Pinpoint the cell where the given text exists, returning its (X, Y) midpoint coordinate. 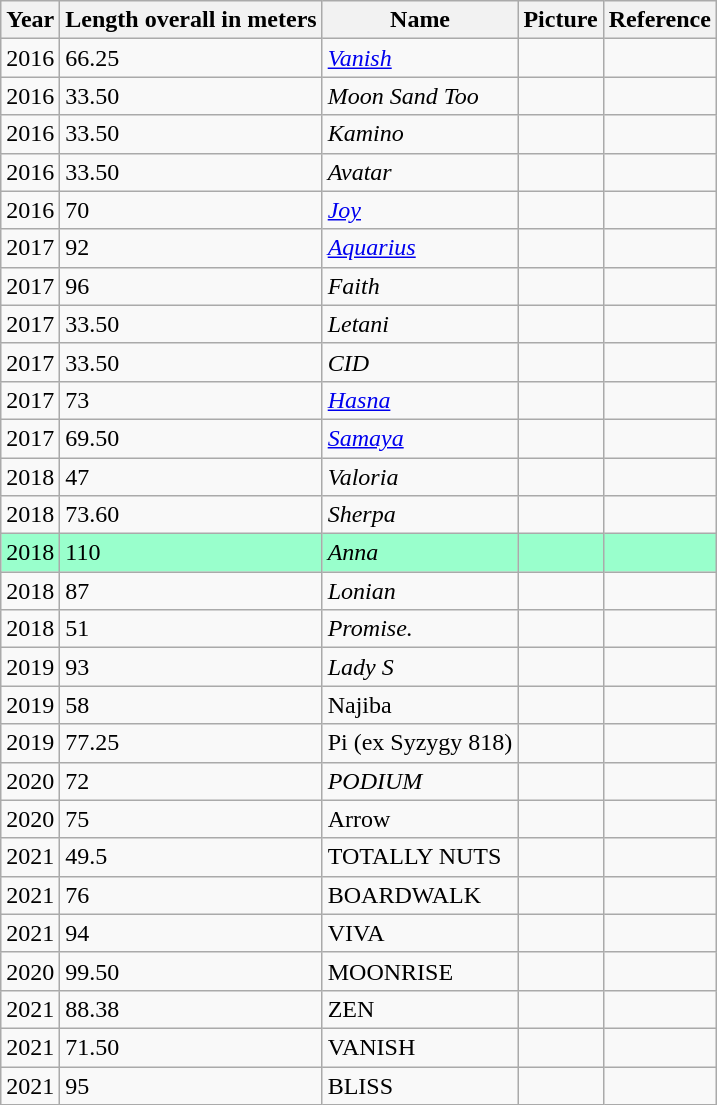
Aquarius (420, 248)
Year (30, 20)
Samaya (420, 438)
Reference (660, 20)
66.25 (191, 58)
VIVA (420, 933)
92 (191, 248)
PODIUM (420, 781)
96 (191, 286)
93 (191, 667)
VANISH (420, 1047)
Letani (420, 324)
49.5 (191, 857)
TOTALLY NUTS (420, 857)
ZEN (420, 1009)
47 (191, 477)
MOONRISE (420, 971)
71.50 (191, 1047)
Valoria (420, 477)
72 (191, 781)
95 (191, 1085)
Moon Sand Too (420, 96)
69.50 (191, 438)
CID (420, 362)
73.60 (191, 515)
Joy (420, 210)
88.38 (191, 1009)
99.50 (191, 971)
110 (191, 553)
Vanish (420, 58)
76 (191, 895)
Lady S (420, 667)
BOARDWALK (420, 895)
Pi (ex Syzygy 818) (420, 743)
58 (191, 705)
Hasna (420, 400)
Anna (420, 553)
Kamino (420, 134)
BLISS (420, 1085)
94 (191, 933)
51 (191, 629)
Arrow (420, 819)
75 (191, 819)
70 (191, 210)
Sherpa (420, 515)
Najiba (420, 705)
Avatar (420, 172)
Promise. (420, 629)
Picture (560, 20)
73 (191, 400)
Faith (420, 286)
Length overall in meters (191, 20)
87 (191, 591)
Name (420, 20)
77.25 (191, 743)
Lonian (420, 591)
